Search for the cell housing the specified text and yield its [x, y] center coordinate. 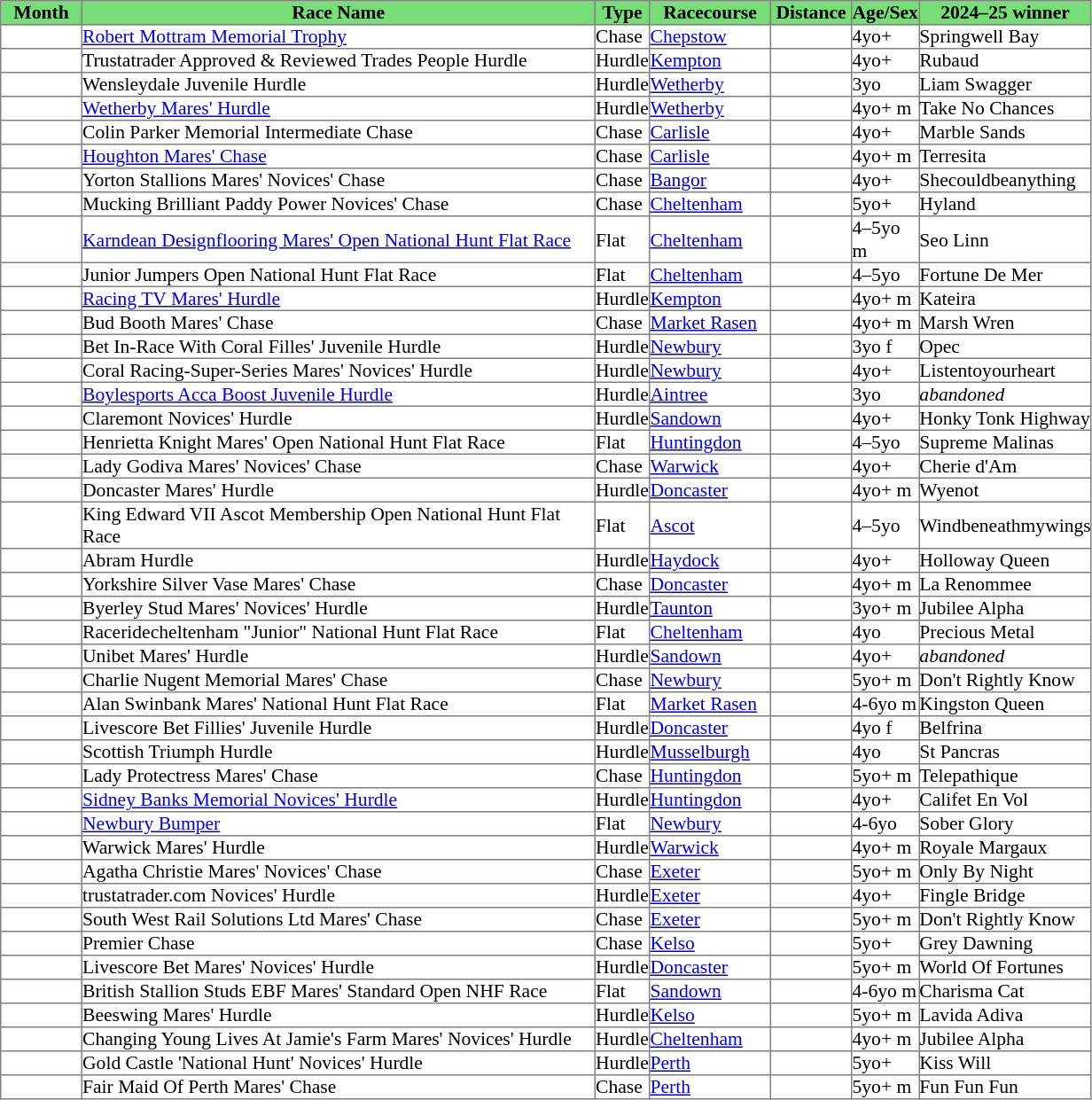
Beeswing Mares' Hurdle [339, 1016]
Grey Dawning [1005, 943]
La Renommee [1005, 585]
Listentoyourheart [1005, 371]
Springwell Bay [1005, 37]
Distance [811, 12]
Bet In-Race With Coral Filles' Juvenile Hurdle [339, 346]
Windbeneathmywings [1005, 525]
Raceridecheltenham "Junior" National Hunt Flat Race [339, 633]
Califet En Vol [1005, 800]
World Of Fortunes [1005, 968]
Scottish Triumph Hurdle [339, 752]
Sober Glory [1005, 824]
Wetherby Mares' Hurdle [339, 108]
4–5yo m [885, 239]
Yorton Stallions Mares' Novices' Chase [339, 181]
Holloway Queen [1005, 560]
Unibet Mares' Hurdle [339, 656]
Aintree [710, 394]
Only By Night [1005, 872]
Marble Sands [1005, 133]
2024–25 winner [1005, 12]
Shecouldbeanything [1005, 181]
Chepstow [710, 37]
Race Name [339, 12]
Premier Chase [339, 943]
Racecourse [710, 12]
Newbury Bumper [339, 824]
Seo Linn [1005, 239]
Kiss Will [1005, 1064]
3yo f [885, 346]
Marsh Wren [1005, 323]
Wyenot [1005, 489]
Month [42, 12]
Take No Chances [1005, 108]
Honky Tonk Highway [1005, 418]
Rubaud [1005, 60]
Age/Sex [885, 12]
Alan Swinbank Mares' National Hunt Flat Race [339, 704]
South West Rail Solutions Ltd Mares' Chase [339, 920]
Byerley Stud Mares' Novices' Hurdle [339, 608]
Liam Swagger [1005, 85]
Racing TV Mares' Hurdle [339, 298]
Charisma Cat [1005, 991]
Musselburgh [710, 752]
St Pancras [1005, 752]
Telepathique [1005, 776]
Fingle Bridge [1005, 895]
Claremont Novices' Hurdle [339, 418]
Terresita [1005, 156]
Abram Hurdle [339, 560]
3yo+ m [885, 608]
Karndean Designflooring Mares' Open National Hunt Flat Race [339, 239]
Bangor [710, 181]
Changing Young Lives At Jamie's Farm Mares' Novices' Hurdle [339, 1039]
Supreme Malinas [1005, 441]
Houghton Mares' Chase [339, 156]
Ascot [710, 525]
Kateira [1005, 298]
Type [622, 12]
Doncaster Mares' Hurdle [339, 489]
British Stallion Studs EBF Mares' Standard Open NHF Race [339, 991]
Mucking Brilliant Paddy Power Novices' Chase [339, 204]
Charlie Nugent Memorial Mares' Chase [339, 681]
Bud Booth Mares' Chase [339, 323]
Hyland [1005, 204]
Kingston Queen [1005, 704]
4-6yo [885, 824]
Boylesports Acca Boost Juvenile Hurdle [339, 394]
Yorkshire Silver Vase Mares' Chase [339, 585]
Livescore Bet Fillies' Juvenile Hurdle [339, 729]
Cherie d'Am [1005, 466]
Lady Protectress Mares' Chase [339, 776]
4yo f [885, 729]
Junior Jumpers Open National Hunt Flat Race [339, 275]
Trustatrader Approved & Reviewed Trades People Hurdle [339, 60]
Belfrina [1005, 729]
Wensleydale Juvenile Hurdle [339, 85]
Colin Parker Memorial Intermediate Chase [339, 133]
Opec [1005, 346]
Fair Maid Of Perth Mares' Chase [339, 1087]
Gold Castle 'National Hunt' Novices' Hurdle [339, 1064]
Henrietta Knight Mares' Open National Hunt Flat Race [339, 441]
trustatrader.com Novices' Hurdle [339, 895]
Taunton [710, 608]
Livescore Bet Mares' Novices' Hurdle [339, 968]
Fun Fun Fun [1005, 1087]
Haydock [710, 560]
Lady Godiva Mares' Novices' Chase [339, 466]
King Edward VII Ascot Membership Open National Hunt Flat Race [339, 525]
Royale Margaux [1005, 847]
Sidney Banks Memorial Novices' Hurdle [339, 800]
Robert Mottram Memorial Trophy [339, 37]
Agatha Christie Mares' Novices' Chase [339, 872]
Fortune De Mer [1005, 275]
Coral Racing-Super-Series Mares' Novices' Hurdle [339, 371]
Lavida Adiva [1005, 1016]
Precious Metal [1005, 633]
Warwick Mares' Hurdle [339, 847]
